Find where the given text appears and provide that cell's center as (x, y) coordinate. 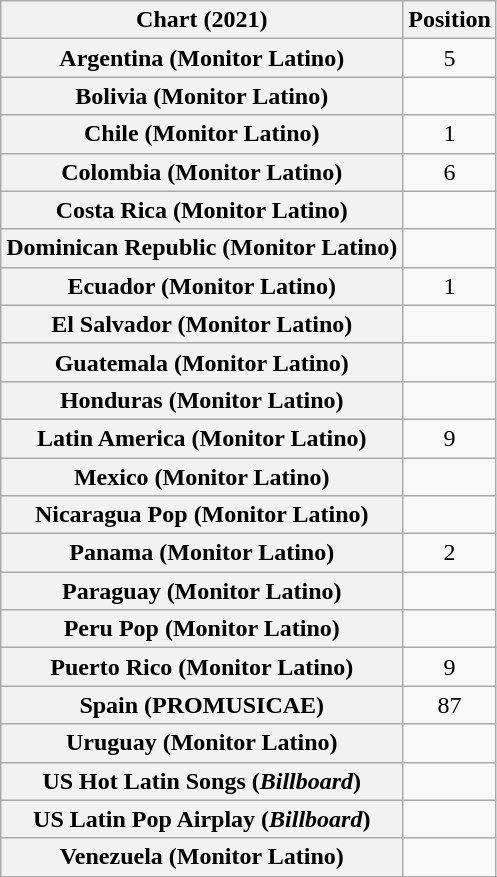
Position (450, 20)
Colombia (Monitor Latino) (202, 172)
Nicaragua Pop (Monitor Latino) (202, 515)
El Salvador (Monitor Latino) (202, 324)
Venezuela (Monitor Latino) (202, 857)
Costa Rica (Monitor Latino) (202, 210)
6 (450, 172)
Honduras (Monitor Latino) (202, 400)
US Hot Latin Songs (Billboard) (202, 781)
Dominican Republic (Monitor Latino) (202, 248)
Spain (PROMUSICAE) (202, 705)
Latin America (Monitor Latino) (202, 438)
Bolivia (Monitor Latino) (202, 96)
Paraguay (Monitor Latino) (202, 591)
5 (450, 58)
Argentina (Monitor Latino) (202, 58)
Peru Pop (Monitor Latino) (202, 629)
Mexico (Monitor Latino) (202, 477)
Uruguay (Monitor Latino) (202, 743)
Guatemala (Monitor Latino) (202, 362)
Panama (Monitor Latino) (202, 553)
87 (450, 705)
Ecuador (Monitor Latino) (202, 286)
US Latin Pop Airplay (Billboard) (202, 819)
Chart (2021) (202, 20)
Puerto Rico (Monitor Latino) (202, 667)
2 (450, 553)
Chile (Monitor Latino) (202, 134)
